Locate the cell with the specified text and output its [X, Y] center coordinate. 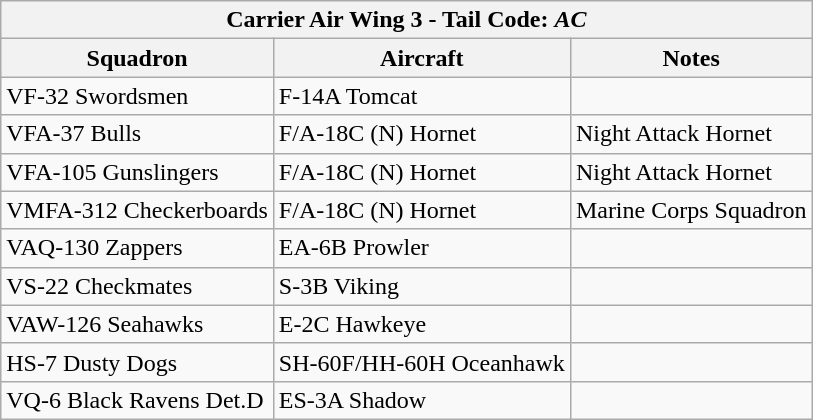
VMFA-312 Checkerboards [138, 210]
Aircraft [422, 58]
VFA-37 Bulls [138, 134]
Notes [691, 58]
VAW-126 Seahawks [138, 324]
VFA-105 Gunslingers [138, 172]
ES-3A Shadow [422, 400]
HS-7 Dusty Dogs [138, 362]
Carrier Air Wing 3 - Tail Code: AC [406, 20]
VS-22 Checkmates [138, 286]
Marine Corps Squadron [691, 210]
Squadron [138, 58]
F-14A Tomcat [422, 96]
EA-6B Prowler [422, 248]
VAQ-130 Zappers [138, 248]
SH-60F/HH-60H Oceanhawk [422, 362]
VF-32 Swordsmen [138, 96]
S-3B Viking [422, 286]
E-2C Hawkeye [422, 324]
VQ-6 Black Ravens Det.D [138, 400]
